Extract the [X, Y] coordinate from the center of the cell holding the provided text.  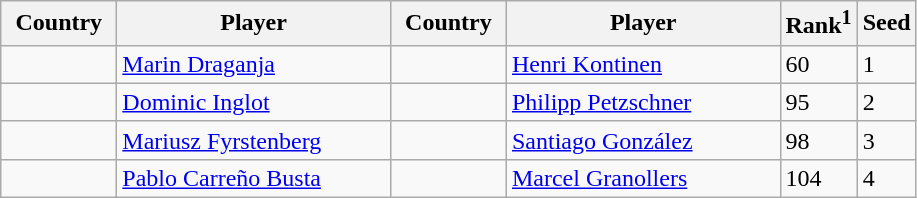
Marin Draganja [254, 64]
98 [818, 140]
Pablo Carreño Busta [254, 178]
Seed [886, 24]
3 [886, 140]
Rank1 [818, 24]
Marcel Granollers [643, 178]
Philipp Petzschner [643, 102]
1 [886, 64]
104 [818, 178]
2 [886, 102]
95 [818, 102]
Mariusz Fyrstenberg [254, 140]
Santiago González [643, 140]
4 [886, 178]
Dominic Inglot [254, 102]
60 [818, 64]
Henri Kontinen [643, 64]
